Identify which cell holds the provided text, then report its (X, Y) central coordinate. 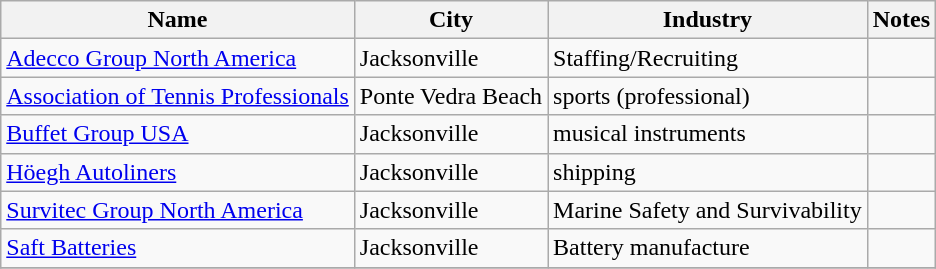
Adecco Group North America (178, 58)
Notes (901, 20)
Association of Tennis Professionals (178, 96)
Staffing/Recruiting (708, 58)
musical instruments (708, 134)
Ponte Vedra Beach (450, 96)
Industry (708, 20)
sports (professional) (708, 96)
Battery manufacture (708, 248)
Marine Safety and Survivability (708, 210)
shipping (708, 172)
Höegh Autoliners (178, 172)
Survitec Group North America (178, 210)
Saft Batteries (178, 248)
Name (178, 20)
Buffet Group USA (178, 134)
City (450, 20)
